Determine the (x, y) coordinate at the center of the cell enclosing the given text.  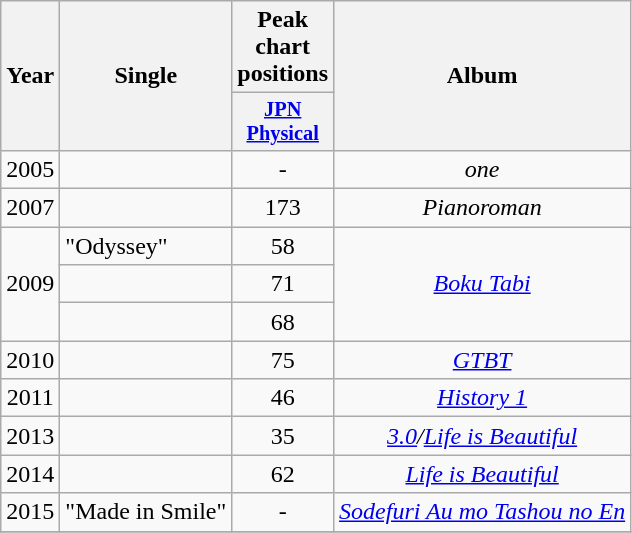
"Odyssey" (146, 246)
Sodefuri Au mo Tashou no En (482, 512)
3.0/Life is Beautiful (482, 436)
Single (146, 76)
Peak chart positions (283, 47)
2014 (30, 474)
2009 (30, 284)
Year (30, 76)
"Made in Smile" (146, 512)
JPNPhysical (283, 122)
GTBT (482, 360)
58 (283, 246)
62 (283, 474)
Life is Beautiful (482, 474)
68 (283, 322)
Album (482, 76)
46 (283, 398)
173 (283, 208)
2011 (30, 398)
History 1 (482, 398)
2015 (30, 512)
one (482, 169)
Pianoroman (482, 208)
2005 (30, 169)
35 (283, 436)
75 (283, 360)
Boku Tabi (482, 284)
2007 (30, 208)
71 (283, 284)
2010 (30, 360)
2013 (30, 436)
